Pinpoint the cell where the given text exists, returning its [x, y] midpoint coordinate. 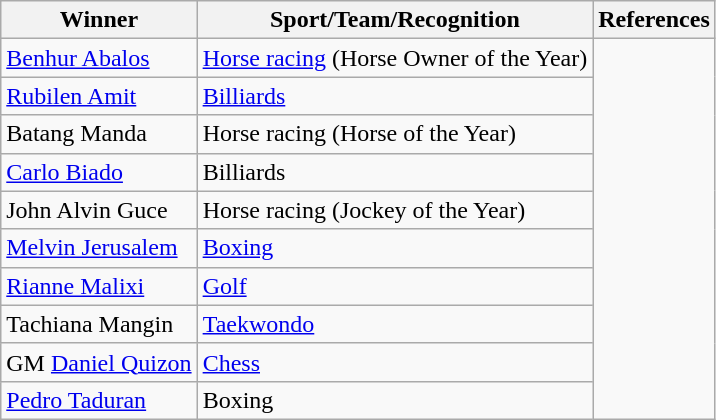
Carlo Biado [99, 172]
Sport/Team/Recognition [395, 20]
Taekwondo [395, 324]
Horse racing (Horse of the Year) [395, 134]
References [654, 20]
Golf [395, 286]
Pedro Taduran [99, 400]
GM Daniel Quizon [99, 362]
Batang Manda [99, 134]
Horse racing (Horse Owner of the Year) [395, 58]
Rubilen Amit [99, 96]
Rianne Malixi [99, 286]
Melvin Jerusalem [99, 248]
Horse racing (Jockey of the Year) [395, 210]
Winner [99, 20]
John Alvin Guce [99, 210]
Chess [395, 362]
Tachiana Mangin [99, 324]
Benhur Abalos [99, 58]
